Identify which cell holds the provided text, then report its (x, y) central coordinate. 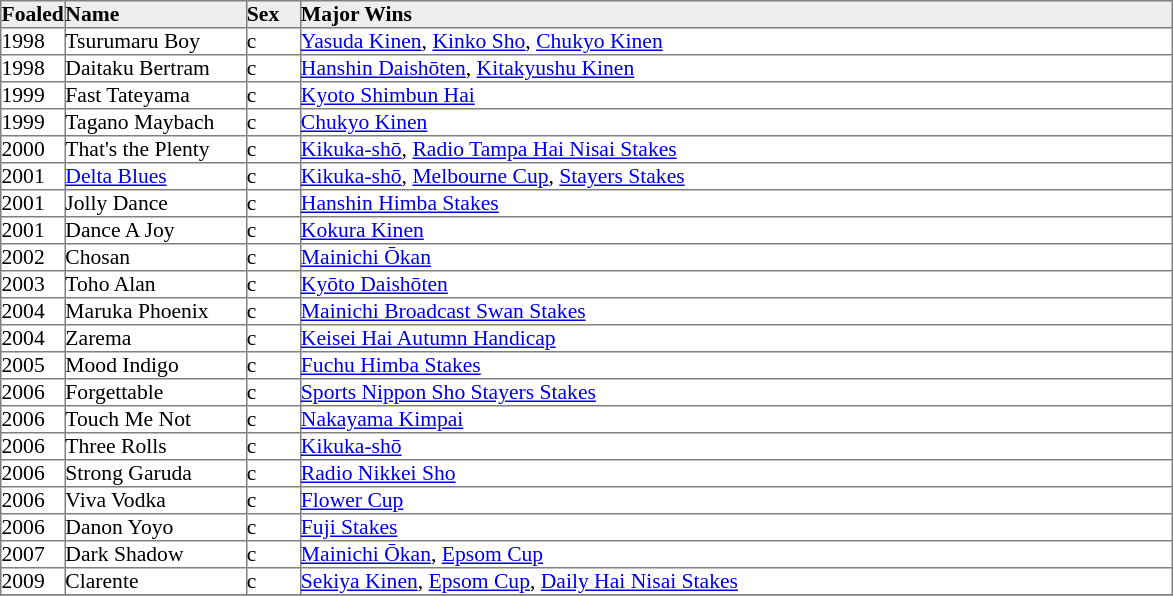
Hanshin Daishōten, Kitakyushu Kinen (736, 68)
Fuji Stakes (736, 528)
Viva Vodka (156, 500)
Danon Yoyo (156, 528)
2003 (33, 284)
Dark Shadow (156, 554)
Major Wins (736, 14)
Strong Garuda (156, 474)
Delta Blues (156, 176)
Kikuka-shō, Melbourne Cup, Stayers Stakes (736, 176)
2005 (33, 366)
2007 (33, 554)
Jolly Dance (156, 204)
Kikuka-shō, Radio Tampa Hai Nisai Stakes (736, 150)
Foaled (33, 14)
That's the Plenty (156, 150)
Chosan (156, 258)
Nakayama Kimpai (736, 420)
Mainichi Ōkan (736, 258)
Mainichi Ōkan, Epsom Cup (736, 554)
Yasuda Kinen, Kinko Sho, Chukyo Kinen (736, 42)
Kyoto Shimbun Hai (736, 96)
2009 (33, 582)
Tagano Maybach (156, 122)
Chukyo Kinen (736, 122)
Name (156, 14)
Keisei Hai Autumn Handicap (736, 338)
Daitaku Bertram (156, 68)
Kyōto Daishōten (736, 284)
Toho Alan (156, 284)
Clarente (156, 582)
2002 (33, 258)
Touch Me Not (156, 420)
Dance A Joy (156, 230)
Kokura Kinen (736, 230)
Sports Nippon Sho Stayers Stakes (736, 392)
Fast Tateyama (156, 96)
Maruka Phoenix (156, 312)
Radio Nikkei Sho (736, 474)
Zarema (156, 338)
Kikuka-shō (736, 446)
Sekiya Kinen, Epsom Cup, Daily Hai Nisai Stakes (736, 582)
Sex (273, 14)
Mood Indigo (156, 366)
Flower Cup (736, 500)
Fuchu Himba Stakes (736, 366)
Hanshin Himba Stakes (736, 204)
Three Rolls (156, 446)
Mainichi Broadcast Swan Stakes (736, 312)
Tsurumaru Boy (156, 42)
Forgettable (156, 392)
2000 (33, 150)
